Identify which cell holds the provided text, then report its [x, y] central coordinate. 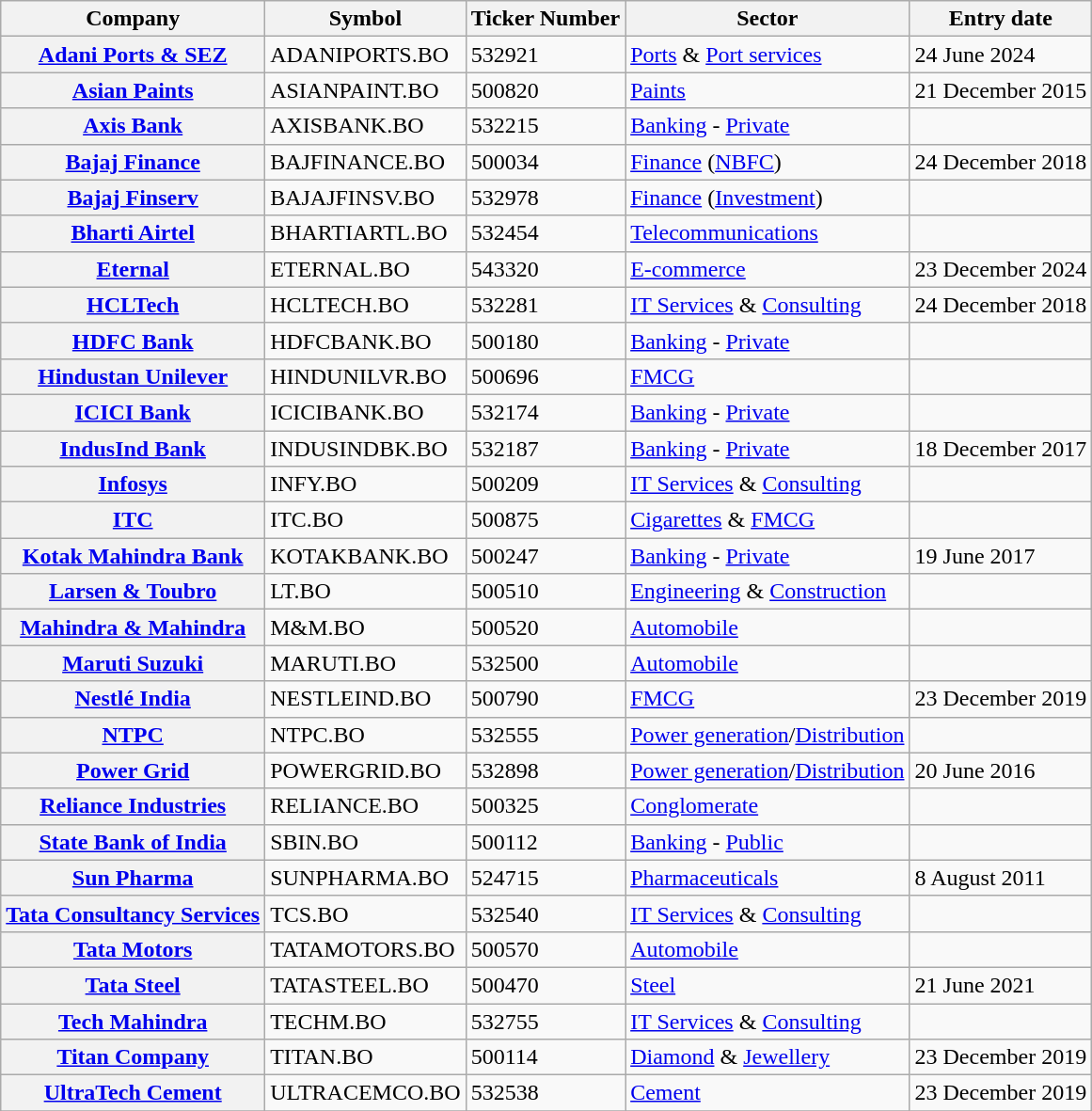
State Bank of India [134, 842]
21 June 2021 [1001, 985]
Finance (NBFC) [768, 162]
500875 [546, 520]
Telecommunications [768, 233]
Tata Consultancy Services [134, 913]
Company [134, 19]
500570 [546, 949]
Larsen & Toubro [134, 592]
8 August 2011 [1001, 878]
IndusInd Bank [134, 449]
Steel [768, 985]
UltraTech Cement [134, 1093]
Nestlé India [134, 699]
532540 [546, 913]
NESTLEIND.BO [366, 699]
NTPC.BO [366, 735]
Axis Bank [134, 126]
TCS.BO [366, 913]
POWERGRID.BO [366, 770]
Engineering & Construction [768, 592]
532555 [546, 735]
543320 [546, 269]
Paints [768, 90]
Diamond & Jewellery [768, 1057]
ULTRACEMCO.BO [366, 1093]
19 June 2017 [1001, 556]
Hindustan Unilever [134, 376]
Eternal [134, 269]
500470 [546, 985]
24 June 2024 [1001, 55]
ICICI Bank [134, 412]
532755 [546, 1021]
Ticker Number [546, 19]
Maruti Suzuki [134, 663]
MARUTI.BO [366, 663]
Tata Steel [134, 985]
500820 [546, 90]
Cement [768, 1093]
500510 [546, 592]
Kotak Mahindra Bank [134, 556]
532500 [546, 663]
Entry date [1001, 19]
ITC.BO [366, 520]
Power Grid [134, 770]
BAJFINANCE.BO [366, 162]
ETERNAL.BO [366, 269]
INFY.BO [366, 484]
SBIN.BO [366, 842]
Ports & Port services [768, 55]
HDFCBANK.BO [366, 341]
532187 [546, 449]
Infosys [134, 484]
500520 [546, 627]
532174 [546, 412]
Asian Paints [134, 90]
Bharti Airtel [134, 233]
HDFC Bank [134, 341]
ADANIPORTS.BO [366, 55]
Tech Mahindra [134, 1021]
532538 [546, 1093]
ICICIBANK.BO [366, 412]
532281 [546, 305]
Bajaj Finance [134, 162]
Pharmaceuticals [768, 878]
500696 [546, 376]
Bajaj Finserv [134, 198]
Reliance Industries [134, 806]
AXISBANK.BO [366, 126]
Finance (Investment) [768, 198]
E-commerce [768, 269]
ITC [134, 520]
532978 [546, 198]
HCLTECH.BO [366, 305]
NTPC [134, 735]
23 December 2024 [1001, 269]
500790 [546, 699]
532215 [546, 126]
500112 [546, 842]
500325 [546, 806]
LT.BO [366, 592]
HCLTech [134, 305]
20 June 2016 [1001, 770]
INDUSINDBK.BO [366, 449]
18 December 2017 [1001, 449]
ASIANPAINT.BO [366, 90]
Adani Ports & SEZ [134, 55]
BHARTIARTL.BO [366, 233]
524715 [546, 878]
BAJAJFINSV.BO [366, 198]
Conglomerate [768, 806]
Banking - Public [768, 842]
532454 [546, 233]
Titan Company [134, 1057]
RELIANCE.BO [366, 806]
500114 [546, 1057]
532921 [546, 55]
M&M.BO [366, 627]
SUNPHARMA.BO [366, 878]
532898 [546, 770]
21 December 2015 [1001, 90]
TATAMOTORS.BO [366, 949]
500209 [546, 484]
Mahindra & Mahindra [134, 627]
Cigarettes & FMCG [768, 520]
TITAN.BO [366, 1057]
TECHM.BO [366, 1021]
HINDUNILVR.BO [366, 376]
500180 [546, 341]
Tata Motors [134, 949]
Sector [768, 19]
TATASTEEL.BO [366, 985]
500247 [546, 556]
Symbol [366, 19]
500034 [546, 162]
KOTAKBANK.BO [366, 556]
Sun Pharma [134, 878]
